Extract the (X, Y) coordinate from the center of the cell holding the provided text.  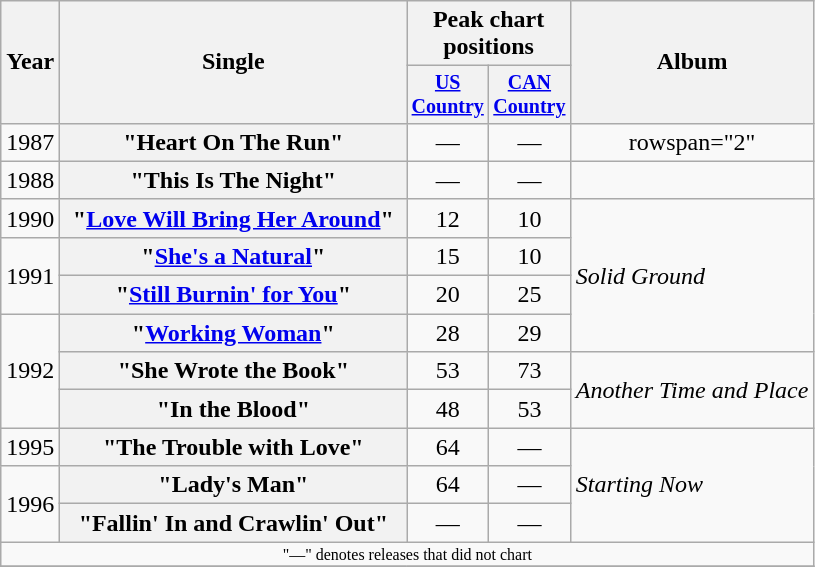
"Fallin' In and Crawlin' Out" (234, 523)
48 (448, 409)
20 (448, 295)
"In the Blood" (234, 409)
1991 (30, 275)
15 (448, 256)
"Heart On The Run" (234, 142)
Another Time and Place (692, 390)
rowspan="2" (692, 142)
1987 (30, 142)
Starting Now (692, 485)
Album (692, 62)
Year (30, 62)
Single (234, 62)
"Love Will Bring Her Around" (234, 218)
"This Is The Night" (234, 180)
73 (530, 371)
1988 (30, 180)
"Still Burnin' for You" (234, 295)
25 (530, 295)
"Working Woman" (234, 333)
29 (530, 333)
12 (448, 218)
"—" denotes releases that did not chart (408, 554)
"Lady's Man" (234, 485)
1996 (30, 504)
28 (448, 333)
1992 (30, 371)
1990 (30, 218)
Peak chartpositions (488, 34)
"She Wrote the Book" (234, 371)
CAN Country (530, 94)
"She's a Natural" (234, 256)
"The Trouble with Love" (234, 447)
US Country (448, 94)
Solid Ground (692, 275)
1995 (30, 447)
